Identify which cell holds the provided text, then report its [x, y] central coordinate. 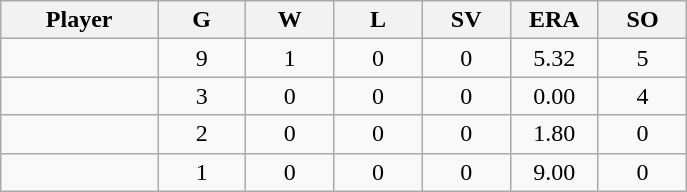
Player [80, 20]
3 [202, 96]
5 [642, 58]
9.00 [554, 172]
L [378, 20]
SV [466, 20]
9 [202, 58]
G [202, 20]
4 [642, 96]
2 [202, 134]
W [290, 20]
5.32 [554, 58]
0.00 [554, 96]
1.80 [554, 134]
ERA [554, 20]
SO [642, 20]
